Detect which cell encompasses the target text, then output its [X, Y] center coordinate. 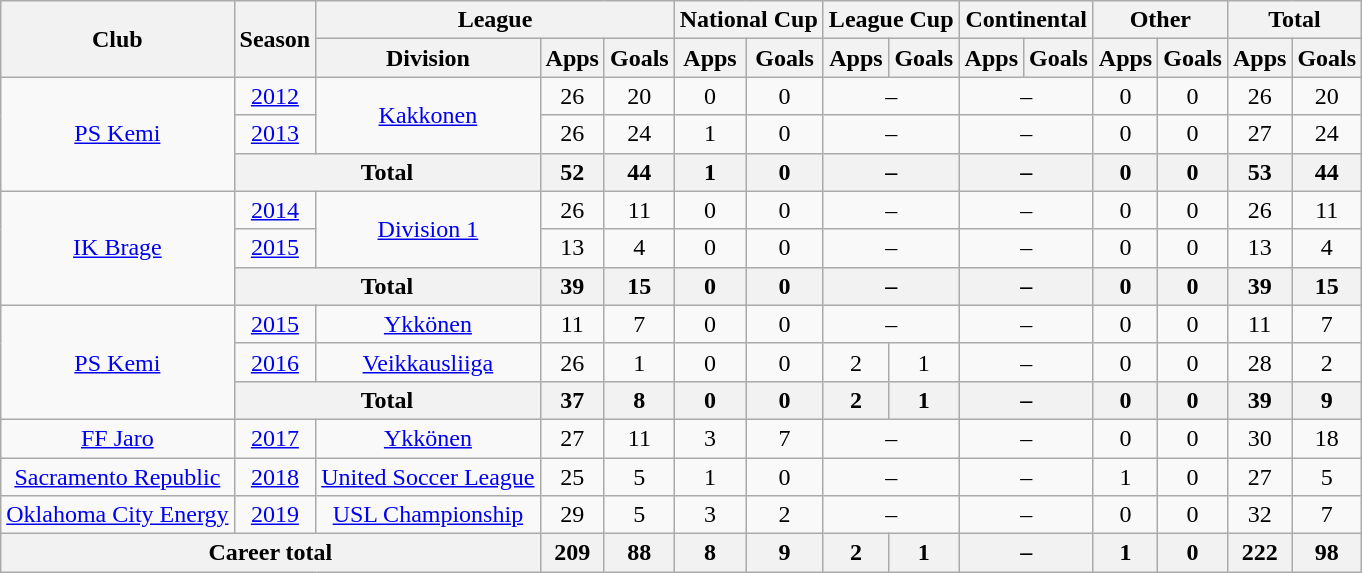
FF Jaro [118, 438]
2012 [275, 96]
Kakkonen [428, 115]
222 [1259, 553]
2014 [275, 210]
98 [1327, 553]
25 [572, 477]
29 [572, 515]
2019 [275, 515]
52 [572, 172]
United Soccer League [428, 477]
USL Championship [428, 515]
Veikkausliiga [428, 362]
2018 [275, 477]
37 [572, 400]
2013 [275, 134]
Oklahoma City Energy [118, 515]
32 [1259, 515]
2017 [275, 438]
209 [572, 553]
Continental [1026, 20]
Season [275, 39]
53 [1259, 172]
2016 [275, 362]
Career total [270, 553]
League [495, 20]
88 [639, 553]
30 [1259, 438]
28 [1259, 362]
Sacramento Republic [118, 477]
Club [118, 39]
League Cup [891, 20]
Division 1 [428, 229]
National Cup [748, 20]
18 [1327, 438]
IK Brage [118, 248]
Division [428, 58]
Other [1160, 20]
